For the text-containing cell, return its midpoint in (x, y) coordinate format. 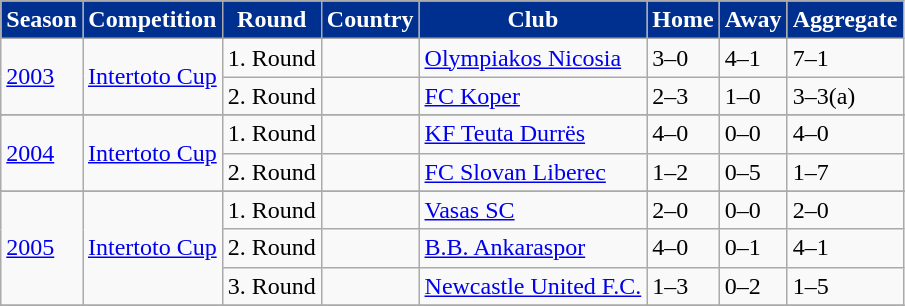
0–5 (753, 172)
FC Koper (533, 96)
Aggregate (845, 20)
B.B. Ankaraspor (533, 248)
3–3(a) (845, 96)
1–0 (753, 96)
3. Round (272, 286)
7–1 (845, 58)
0–2 (753, 286)
Away (753, 20)
Competition (152, 20)
3–0 (683, 58)
Season (42, 20)
FC Slovan Liberec (533, 172)
Olympiakos Nicosia (533, 58)
2–3 (683, 96)
Newcastle United F.C. (533, 286)
Home (683, 20)
2005 (42, 248)
1–2 (683, 172)
KF Teuta Durrës (533, 134)
2003 (42, 77)
1–3 (683, 286)
0–1 (753, 248)
2004 (42, 153)
1–5 (845, 286)
Vasas SC (533, 210)
Round (272, 20)
1–7 (845, 172)
Country (370, 20)
Club (533, 20)
